Return the (x, y) coordinate for the center point of the cell that contains the specified text.  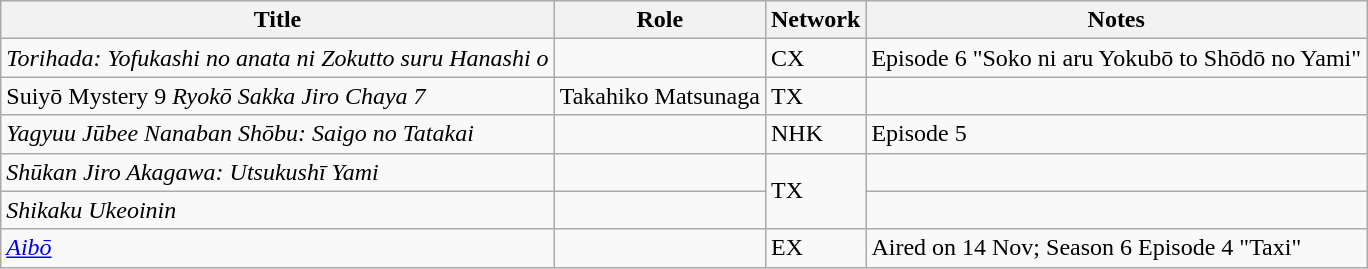
Takahiko Matsunaga (660, 96)
Aired on 14 Nov; Season 6 Episode 4 "Taxi" (1116, 248)
Title (278, 20)
Torihada: Yofukashi no anata ni Zokutto suru Hanashi o (278, 58)
Notes (1116, 20)
Network (815, 20)
Suiyō Mystery 9 Ryokō Sakka Jiro Chaya 7 (278, 96)
Episode 5 (1116, 134)
Episode 6 "Soko ni aru Yokubō to Shōdō no Yami" (1116, 58)
EX (815, 248)
CX (815, 58)
Role (660, 20)
Shūkan Jiro Akagawa: Utsukushī Yami (278, 172)
Shikaku Ukeoinin (278, 210)
Aibō (278, 248)
NHK (815, 134)
Yagyuu Jūbee Nanaban Shōbu: Saigo no Tatakai (278, 134)
